Return the (x, y) coordinate for the center point of the cell that contains the specified text.  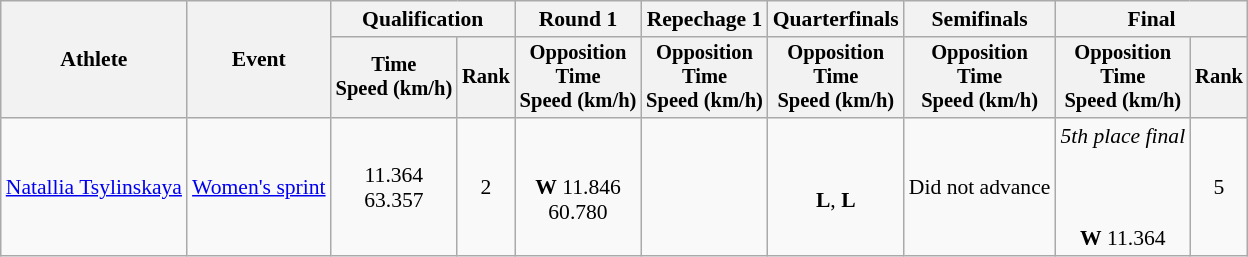
Women's sprint (259, 187)
Final (1151, 19)
Semifinals (980, 19)
Repechage 1 (704, 19)
5 (1219, 187)
5th place finalW 11.364 (1122, 187)
TimeSpeed (km/h) (394, 78)
W 11.84660.780 (578, 187)
L, L (836, 187)
2 (486, 187)
Athlete (94, 60)
Did not advance (980, 187)
Natallia Tsylinskaya (94, 187)
Round 1 (578, 19)
11.36463.357 (394, 187)
Event (259, 60)
Quarterfinals (836, 19)
Qualification (423, 19)
